Provide the [X, Y] coordinate of the cell's center where the given text is located.  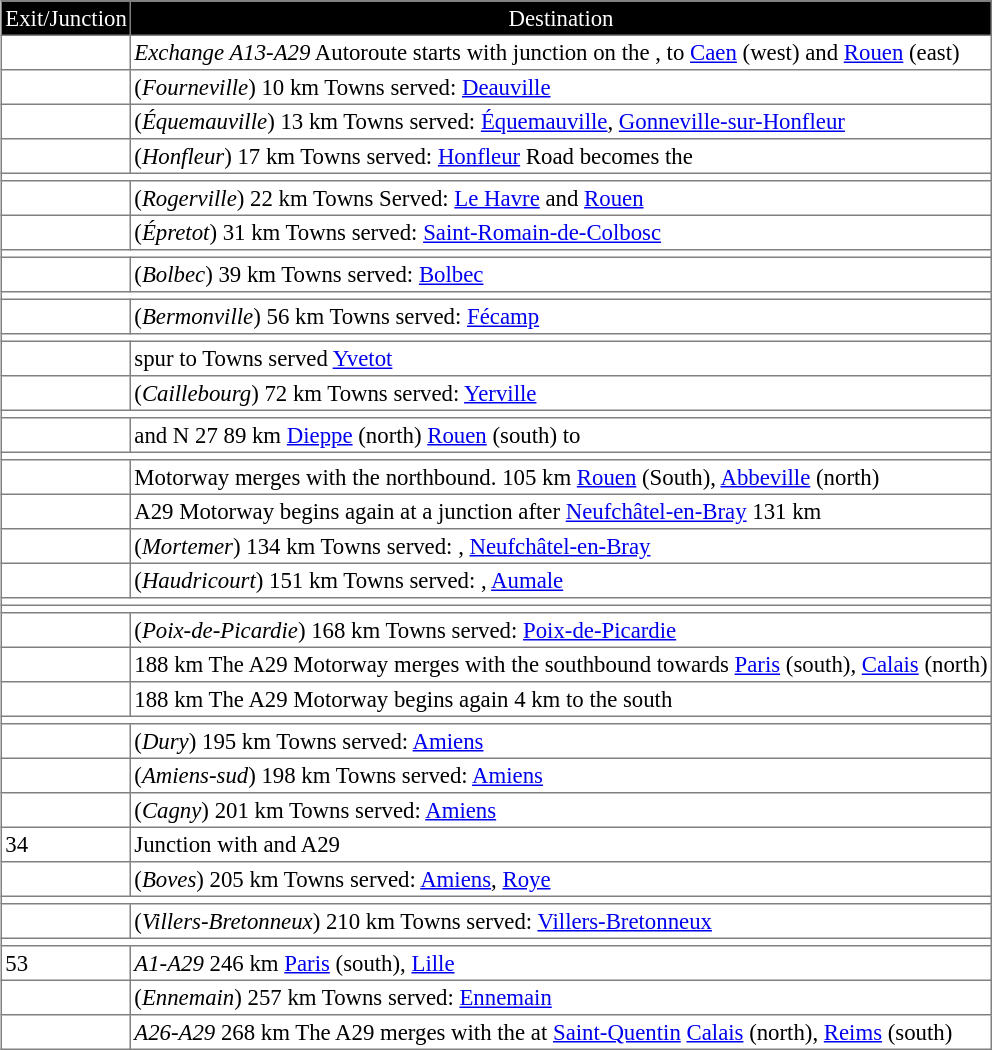
188 km The A29 Motorway begins again 4 km to the south [562, 699]
(Caillebourg) 72 km Towns served: Yerville [562, 393]
(Ennemain) 257 km Towns served: Ennemain [562, 997]
(Mortemer) 134 km Towns served: , Neufchâtel-en-Bray [562, 546]
(Haudricourt) 151 km Towns served: , Aumale [562, 580]
(Bermonville) 56 km Towns served: Fécamp [562, 316]
Destination [562, 18]
Exchange A13-A29 Autoroute starts with junction on the , to Caen (west) and Rouen (east) [562, 52]
Motorway merges with the northbound. 105 km Rouen (South), Abbeville (north) [562, 477]
(Villers-Bretonneux) 210 km Towns served: Villers-Bretonneux [562, 921]
(Amiens-sud) 198 km Towns served: Amiens [562, 775]
A26-A29 268 km The A29 merges with the at Saint-Quentin Calais (north), Reims (south) [562, 1032]
A1-A29 246 km Paris (south), Lille [562, 963]
spur to Towns served Yvetot [562, 358]
188 km The A29 Motorway merges with the southbound towards Paris (south), Calais (north) [562, 664]
(Fourneville) 10 km Towns served: Deauville [562, 87]
53 [66, 963]
(Honfleur) 17 km Towns served: Honfleur Road becomes the [562, 156]
Junction with and A29 [562, 844]
(Dury) 195 km Towns served: Amiens [562, 741]
(Rogerville) 22 km Towns Served: Le Havre and Rouen [562, 198]
(Épretot) 31 km Towns served: Saint-Romain-de-Colbosc [562, 232]
A29 Motorway begins again at a junction after Neufchâtel-en-Bray 131 km [562, 511]
34 [66, 844]
(Boves) 205 km Towns served: Amiens, Roye [562, 879]
and N 27 89 km Dieppe (north) Rouen (south) to [562, 435]
(Poix-de-Picardie) 168 km Towns served: Poix-de-Picardie [562, 630]
(Équemauville) 13 km Towns served: Équemauville, Gonneville-sur-Honfleur [562, 121]
Exit/Junction [66, 18]
(Cagny) 201 km Towns served: Amiens [562, 810]
(Bolbec) 39 km Towns served: Bolbec [562, 274]
